From the cell containing the given text, extract its center point as (X, Y) coordinate. 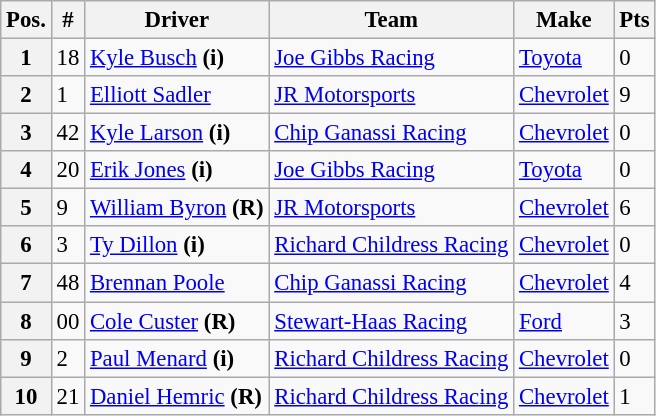
Paul Menard (i) (177, 358)
Erik Jones (i) (177, 170)
8 (26, 321)
10 (26, 396)
18 (68, 58)
Kyle Larson (i) (177, 133)
Kyle Busch (i) (177, 58)
Driver (177, 20)
Daniel Hemric (R) (177, 396)
Make (564, 20)
Team (392, 20)
Cole Custer (R) (177, 321)
William Byron (R) (177, 208)
Elliott Sadler (177, 95)
Ford (564, 321)
00 (68, 321)
Ty Dillon (i) (177, 245)
Brennan Poole (177, 283)
21 (68, 396)
7 (26, 283)
Pos. (26, 20)
Pts (634, 20)
20 (68, 170)
42 (68, 133)
48 (68, 283)
5 (26, 208)
# (68, 20)
Stewart-Haas Racing (392, 321)
